Return the (x, y) coordinate for the center point of the cell that contains the specified text.  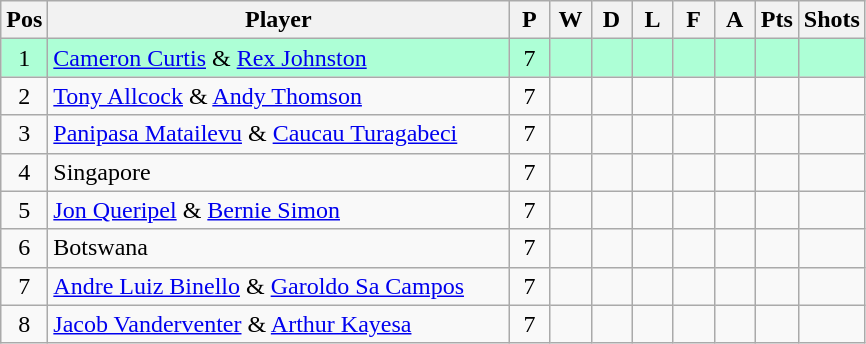
Botswana (278, 248)
Tony Allcock & Andy Thomson (278, 96)
3 (24, 134)
D (612, 20)
W (570, 20)
L (652, 20)
Player (278, 20)
Singapore (278, 172)
Shots (832, 20)
6 (24, 248)
Jon Queripel & Bernie Simon (278, 210)
P (530, 20)
8 (24, 324)
F (694, 20)
Pts (776, 20)
Jacob Vanderventer & Arthur Kayesa (278, 324)
Cameron Curtis & Rex Johnston (278, 58)
2 (24, 96)
Pos (24, 20)
A (734, 20)
4 (24, 172)
Panipasa Matailevu & Caucau Turagabeci (278, 134)
5 (24, 210)
Andre Luiz Binello & Garoldo Sa Campos (278, 286)
1 (24, 58)
